Identify which cell holds the provided text, then report its (X, Y) central coordinate. 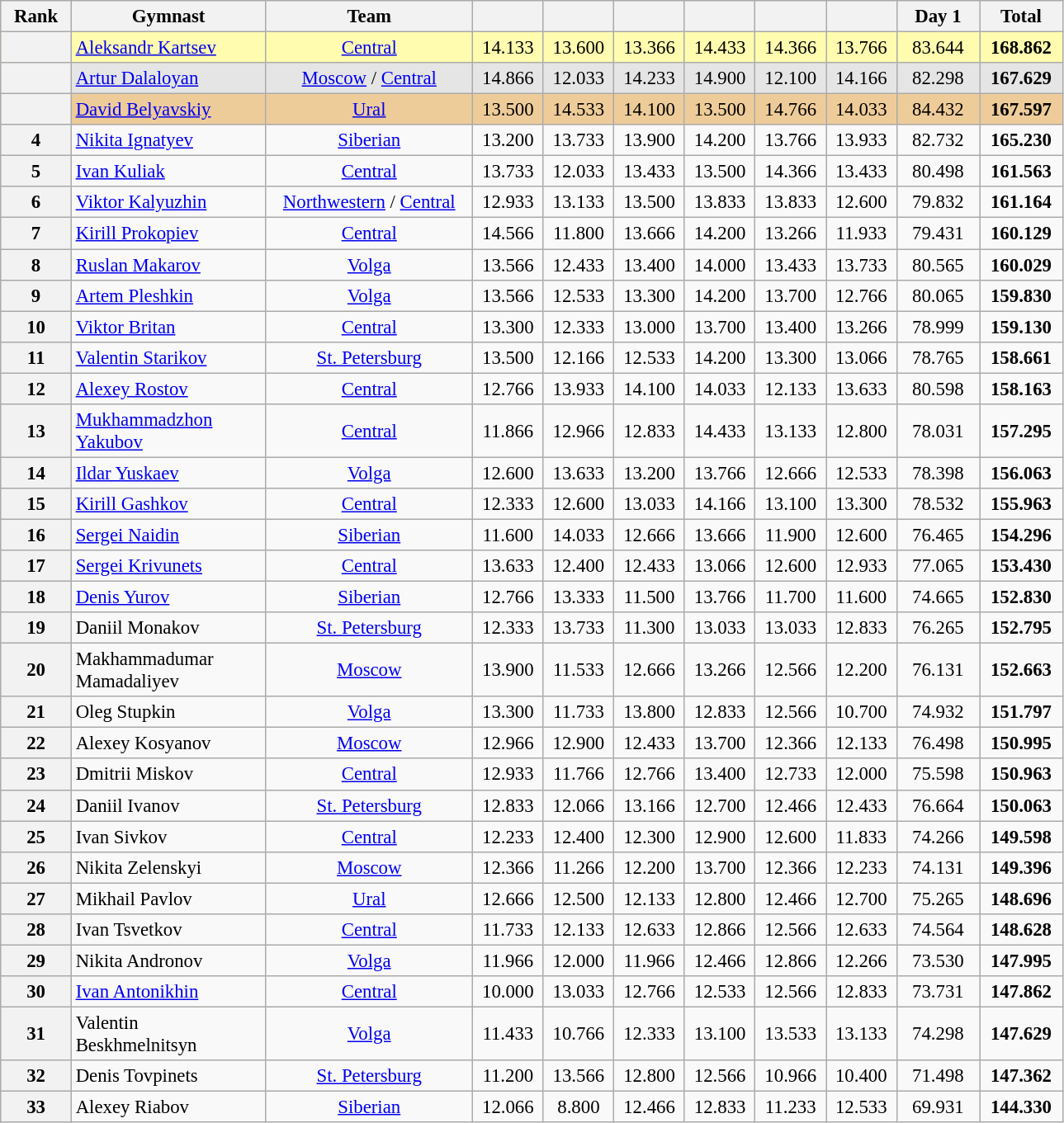
26 (36, 867)
11.433 (508, 1033)
22 (36, 743)
12 (36, 389)
12.733 (791, 775)
Valentin Starikov (168, 357)
Alexey Rostov (168, 389)
11 (36, 357)
148.628 (1022, 930)
14 (36, 473)
158.163 (1022, 389)
14.900 (720, 78)
29 (36, 960)
14.566 (508, 234)
161.164 (1022, 202)
156.063 (1022, 473)
Kirill Gashkov (168, 504)
167.629 (1022, 78)
83.644 (938, 48)
74.564 (938, 930)
147.629 (1022, 1033)
74.932 (938, 712)
Alexey Kosyanov (168, 743)
9 (36, 295)
80.065 (938, 295)
15 (36, 504)
80.565 (938, 265)
10.766 (579, 1033)
79.832 (938, 202)
73.731 (938, 992)
153.430 (1022, 566)
Ildar Yuskaev (168, 473)
14.000 (720, 265)
Mikhail Pavlov (168, 899)
Alexey Riabov (168, 1107)
10 (36, 327)
7 (36, 234)
78.031 (938, 431)
11.800 (579, 234)
13.800 (650, 712)
78.532 (938, 504)
159.830 (1022, 295)
147.362 (1022, 1076)
148.696 (1022, 899)
74.266 (938, 837)
Ivan Tsvetkov (168, 930)
14.133 (508, 48)
77.065 (938, 566)
10.700 (861, 712)
Rank (36, 17)
20 (36, 670)
19 (36, 628)
12.300 (650, 837)
11.833 (861, 837)
11.933 (861, 234)
25 (36, 837)
27 (36, 899)
74.131 (938, 867)
28 (36, 930)
79.431 (938, 234)
75.265 (938, 899)
13.166 (650, 805)
78.765 (938, 357)
Northwestern / Central (370, 202)
69.931 (938, 1107)
78.398 (938, 473)
Viktor Britan (168, 327)
Moscow / Central (370, 78)
11.200 (508, 1076)
Gymnast (168, 17)
Ivan Kuliak (168, 172)
12.166 (579, 357)
Denis Yurov (168, 597)
Nikita Andronov (168, 960)
23 (36, 775)
152.795 (1022, 628)
10.400 (861, 1076)
David Belyavskiy (168, 110)
78.999 (938, 327)
152.830 (1022, 597)
73.530 (938, 960)
32 (36, 1076)
8 (36, 265)
Artur Dalaloyan (168, 78)
150.063 (1022, 805)
161.563 (1022, 172)
160.129 (1022, 234)
147.995 (1022, 960)
84.432 (938, 110)
13.366 (650, 48)
Viktor Kalyuzhin (168, 202)
71.498 (938, 1076)
18 (36, 597)
Denis Tovpinets (168, 1076)
13.533 (791, 1033)
80.498 (938, 172)
Ruslan Makarov (168, 265)
13.600 (579, 48)
13.333 (579, 597)
4 (36, 140)
31 (36, 1033)
12.266 (861, 960)
160.029 (1022, 265)
Ivan Antonikhin (168, 992)
16 (36, 535)
159.130 (1022, 327)
Day 1 (938, 17)
14.233 (650, 78)
11.900 (791, 535)
76.131 (938, 670)
Total (1022, 17)
11.533 (579, 670)
Daniil Ivanov (168, 805)
165.230 (1022, 140)
11.500 (650, 597)
6 (36, 202)
76.664 (938, 805)
24 (36, 805)
30 (36, 992)
151.797 (1022, 712)
149.598 (1022, 837)
168.862 (1022, 48)
8.800 (579, 1107)
155.963 (1022, 504)
12.100 (791, 78)
150.995 (1022, 743)
75.598 (938, 775)
14.866 (508, 78)
12.500 (579, 899)
11.766 (579, 775)
154.296 (1022, 535)
144.330 (1022, 1107)
Mukhammadzhon Yakubov (168, 431)
82.732 (938, 140)
76.498 (938, 743)
76.465 (938, 535)
11.700 (791, 597)
Artem Pleshkin (168, 295)
5 (36, 172)
10.000 (508, 992)
Daniil Monakov (168, 628)
80.598 (938, 389)
10.966 (791, 1076)
74.665 (938, 597)
Makhammadumar Mamadaliyev (168, 670)
147.862 (1022, 992)
76.265 (938, 628)
157.295 (1022, 431)
150.963 (1022, 775)
167.597 (1022, 110)
Kirill Prokopiev (168, 234)
Sergei Krivunets (168, 566)
Aleksandr Kartsev (168, 48)
14.533 (579, 110)
Valentin Beskhmelnitsyn (168, 1033)
Dmitrii Miskov (168, 775)
149.396 (1022, 867)
11.266 (579, 867)
11.866 (508, 431)
74.298 (938, 1033)
Sergei Naidin (168, 535)
Ivan Sivkov (168, 837)
152.663 (1022, 670)
13 (36, 431)
17 (36, 566)
Nikita Ignatyev (168, 140)
13.000 (650, 327)
11.233 (791, 1107)
14.766 (791, 110)
158.661 (1022, 357)
Team (370, 17)
Nikita Zelenskyi (168, 867)
21 (36, 712)
82.298 (938, 78)
11.300 (650, 628)
33 (36, 1107)
Oleg Stupkin (168, 712)
